Find where the given text appears and provide that cell's center as [x, y] coordinate. 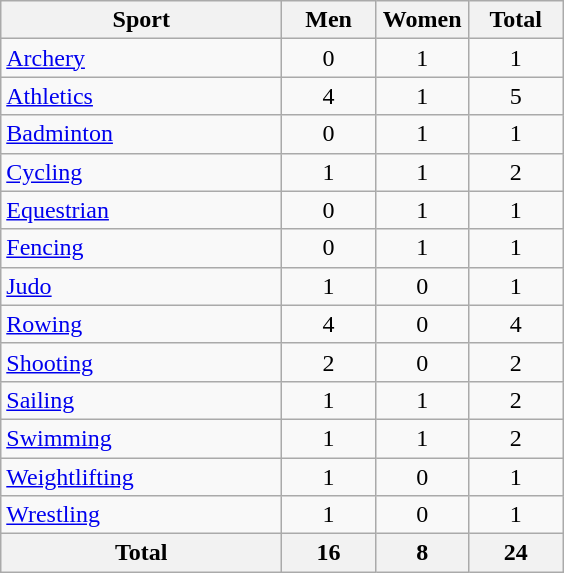
24 [516, 553]
Wrestling [142, 515]
Judo [142, 286]
Badminton [142, 134]
Sailing [142, 400]
16 [329, 553]
5 [516, 96]
Fencing [142, 248]
Rowing [142, 324]
Swimming [142, 438]
8 [422, 553]
Weightlifting [142, 477]
Athletics [142, 96]
Sport [142, 20]
Cycling [142, 172]
Women [422, 20]
Men [329, 20]
Equestrian [142, 210]
Shooting [142, 362]
Archery [142, 58]
